Return the (x, y) coordinate for the center point of the cell that contains the specified text.  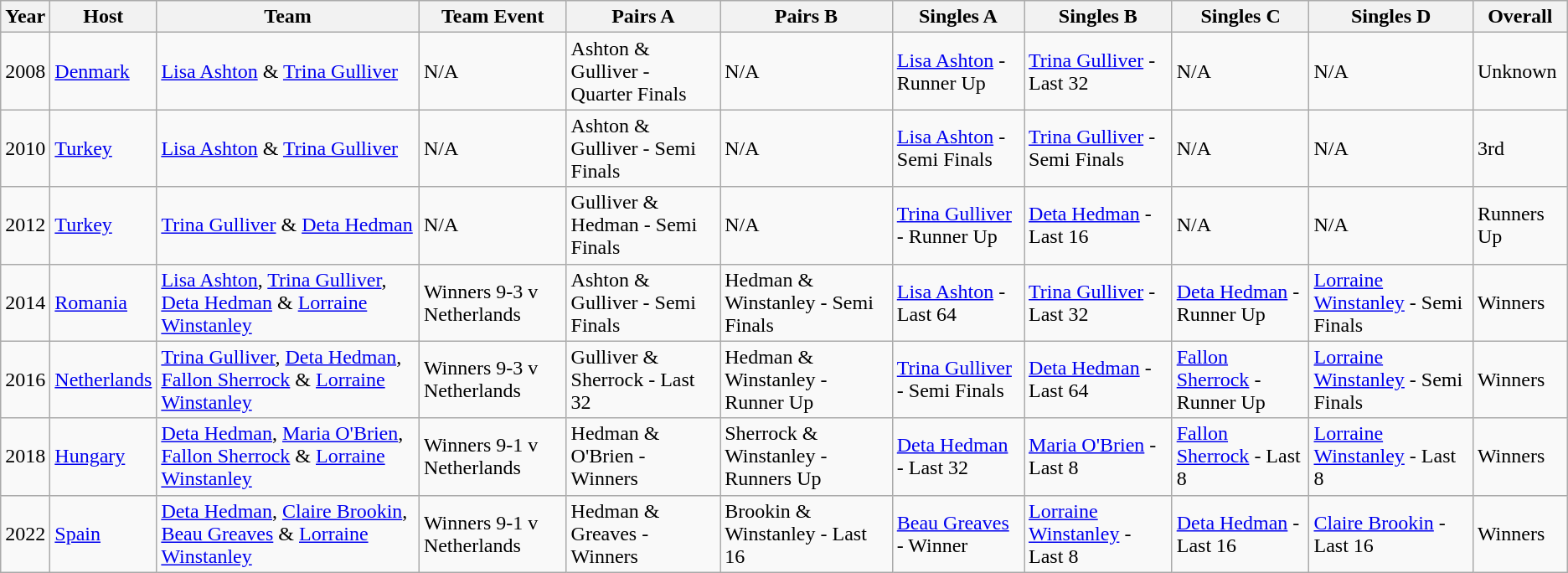
Hedman & Greaves - Winners (643, 534)
Brookin & Winstanley - Last 16 (807, 534)
Runners Up (1519, 225)
2012 (25, 225)
Lisa Ashton - Semi Finals (958, 148)
Lisa Ashton, Trina Gulliver, Deta Hedman & Lorraine Winstanley (288, 302)
Unknown (1519, 71)
Host (104, 17)
2010 (25, 148)
Maria O'Brien - Last 8 (1099, 457)
Denmark (104, 71)
Sherrock & Winstanley - Runners Up (807, 457)
Ashton & Gulliver - Quarter Finals (643, 71)
Trina Gulliver - Runner Up (958, 225)
Claire Brookin - Last 16 (1390, 534)
Fallon Sherrock - Last 8 (1240, 457)
Trina Gulliver & Deta Hedman (288, 225)
Year (25, 17)
Hungary (104, 457)
2014 (25, 302)
Deta Hedman - Last 32 (958, 457)
Deta Hedman, Claire Brookin, Beau Greaves & Lorraine Winstanley (288, 534)
Hedman & Winstanley - Semi Finals (807, 302)
Netherlands (104, 379)
Singles D (1390, 17)
Team (288, 17)
Team Event (493, 17)
3rd (1519, 148)
Lisa Ashton - Runner Up (958, 71)
Romania (104, 302)
2016 (25, 379)
Pairs A (643, 17)
Deta Hedman - Last 64 (1099, 379)
Gulliver & Hedman - Semi Finals (643, 225)
Pairs B (807, 17)
Trina Gulliver, Deta Hedman, Fallon Sherrock & Lorraine Winstanley (288, 379)
Singles C (1240, 17)
Beau Greaves - Winner (958, 534)
Overall (1519, 17)
2022 (25, 534)
Hedman & O'Brien - Winners (643, 457)
Deta Hedman, Maria O'Brien, Fallon Sherrock & Lorraine Winstanley (288, 457)
Deta Hedman - Runner Up (1240, 302)
Spain (104, 534)
Lisa Ashton - Last 64 (958, 302)
2018 (25, 457)
Singles A (958, 17)
Hedman & Winstanley - Runner Up (807, 379)
Singles B (1099, 17)
2008 (25, 71)
Fallon Sherrock - Runner Up (1240, 379)
Gulliver & Sherrock - Last 32 (643, 379)
